Provide the [X, Y] coordinate of the cell's center where the given text is located.  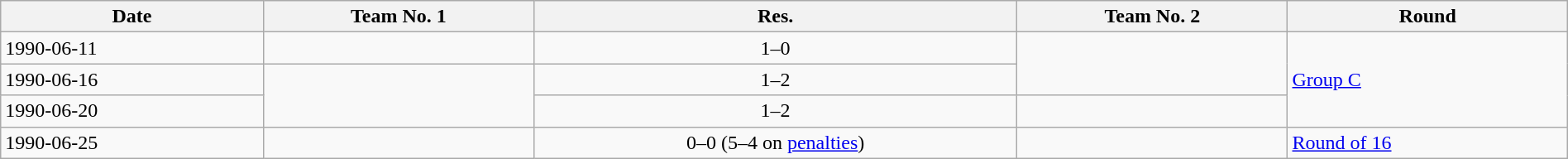
1990-06-11 [132, 48]
Group C [1427, 79]
1–0 [776, 48]
1990-06-25 [132, 142]
Res. [776, 17]
Round of 16 [1427, 142]
Date [132, 17]
Team No. 1 [399, 17]
0–0 (5–4 on penalties) [776, 142]
1990-06-20 [132, 111]
Round [1427, 17]
1990-06-16 [132, 79]
Team No. 2 [1153, 17]
